Return the (x, y) coordinate for the center point of the cell that contains the specified text.  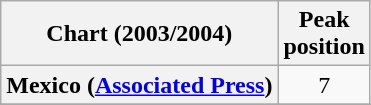
Mexico (Associated Press) (140, 85)
Peakposition (324, 34)
7 (324, 85)
Chart (2003/2004) (140, 34)
